Detect which cell encompasses the target text, then output its [X, Y] center coordinate. 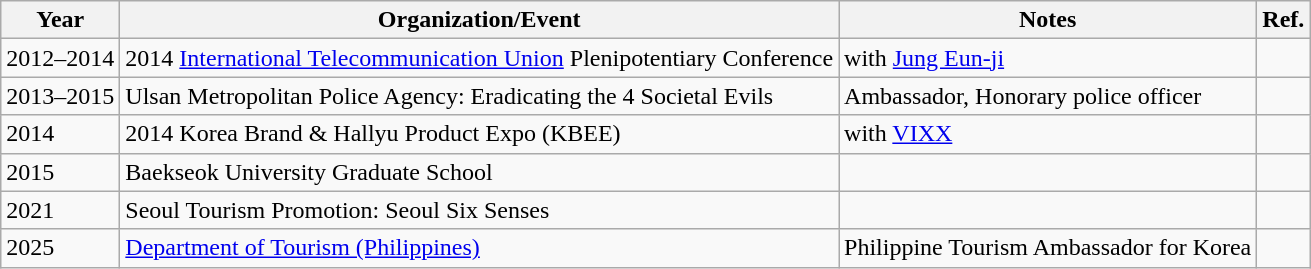
Organization/Event [480, 20]
Baekseok University Graduate School [480, 172]
2012–2014 [60, 58]
Ambassador, Honorary police officer [1048, 96]
2014 Korea Brand & Hallyu Product Expo (KBEE) [480, 134]
Seoul Tourism Promotion: Seoul Six Senses [480, 210]
Ulsan Metropolitan Police Agency: Eradicating the 4 Societal Evils [480, 96]
with Jung Eun-ji [1048, 58]
2014 [60, 134]
with VIXX [1048, 134]
2021 [60, 210]
Year [60, 20]
Notes [1048, 20]
2014 International Telecommunication Union Plenipotentiary Conference [480, 58]
2015 [60, 172]
Department of Tourism (Philippines) [480, 248]
2025 [60, 248]
Ref. [1284, 20]
2013–2015 [60, 96]
Philippine Tourism Ambassador for Korea [1048, 248]
